Pinpoint the cell where the given text exists, returning its [x, y] midpoint coordinate. 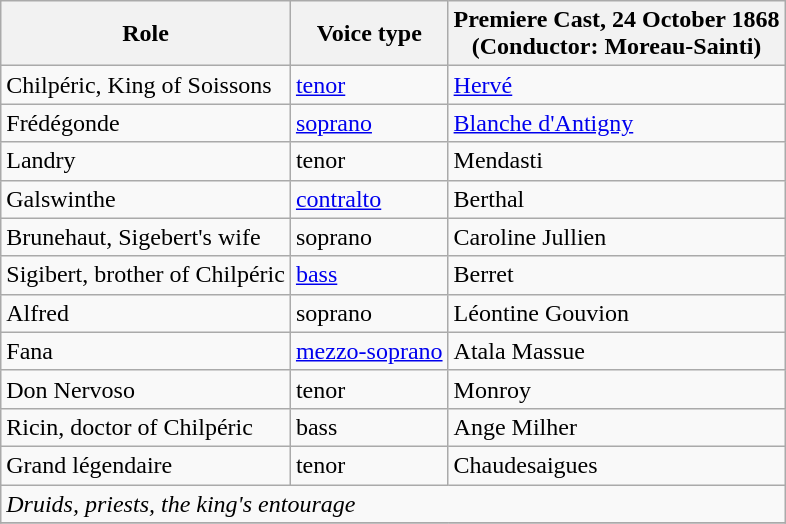
Grand légendaire [146, 465]
mezzo-soprano [369, 351]
Chaudesaigues [616, 465]
Hervé [616, 85]
Blanche d'Antigny [616, 123]
Landry [146, 161]
Caroline Jullien [616, 237]
Role [146, 34]
Sigibert, brother of Chilpéric [146, 275]
Frédégonde [146, 123]
Premiere Cast, 24 October 1868(Conductor: Moreau-Sainti) [616, 34]
Atala Massue [616, 351]
Galswinthe [146, 199]
Alfred [146, 313]
Monroy [616, 389]
Berthal [616, 199]
Berret [616, 275]
Léontine Gouvion [616, 313]
Brunehaut, Sigebert's wife [146, 237]
Ricin, doctor of Chilpéric [146, 427]
Voice type [369, 34]
Ange Milher [616, 427]
Druids, priests, the king's entourage [393, 503]
Chilpéric, King of Soissons [146, 85]
Don Nervoso [146, 389]
Fana [146, 351]
contralto [369, 199]
Mendasti [616, 161]
